Locate the cell with the specified text and output its (x, y) center coordinate. 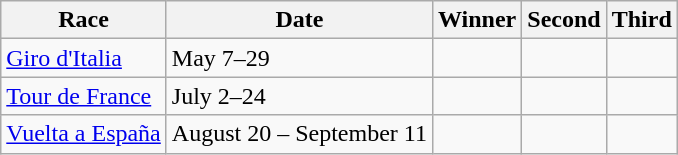
Tour de France (84, 96)
Date (299, 20)
July 2–24 (299, 96)
May 7–29 (299, 58)
Third (642, 20)
Winner (476, 20)
Second (564, 20)
Giro d'Italia (84, 58)
Vuelta a España (84, 134)
Race (84, 20)
August 20 – September 11 (299, 134)
